Determine the [X, Y] coordinate at the center of the cell enclosing the given text.  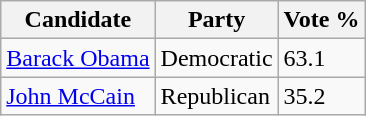
Candidate [78, 20]
Vote % [322, 20]
63.1 [322, 58]
Party [216, 20]
Republican [216, 96]
John McCain [78, 96]
Democratic [216, 58]
Barack Obama [78, 58]
35.2 [322, 96]
